Locate the cell with the specified text and output its [X, Y] center coordinate. 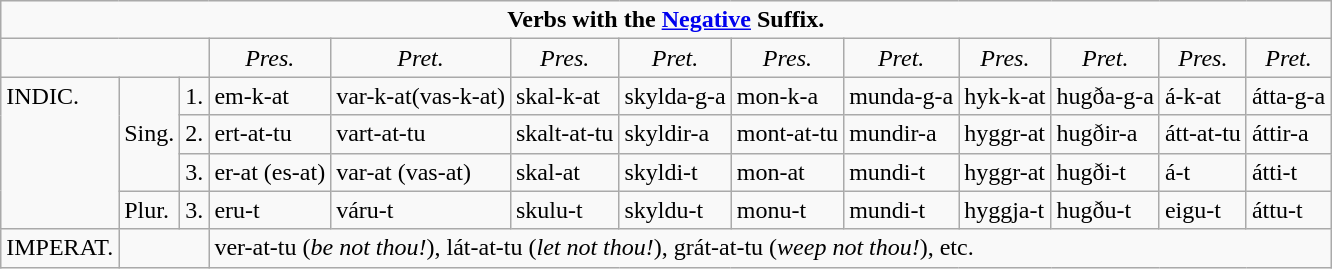
skyldi-t [675, 172]
hyk-k-at [1005, 96]
hugðu-t [1105, 210]
skal-k-at [564, 96]
hyggja-t [1005, 210]
átti-t [1288, 172]
váru-t [421, 210]
mon-at [787, 172]
mundir-a [902, 134]
skylda-g-a [675, 96]
á-k-at [1202, 96]
áttu-t [1288, 210]
Plur. [150, 210]
IMPERAT. [60, 248]
skulu-t [564, 210]
eru-t [270, 210]
Verbs with the Negative Suffix. [666, 20]
skyldu-t [675, 210]
ver-at-tu (be not thou!), lát-at-tu (let not thou!), grát-at-tu (weep not thou!), etc. [770, 248]
Sing. [150, 134]
1. [194, 96]
monu-t [787, 210]
átt-at-tu [1202, 134]
er-at (es-at) [270, 172]
INDIC. [60, 153]
skal-at [564, 172]
hugða-g-a [1105, 96]
mon-k-a [787, 96]
áttir-a [1288, 134]
átta-g-a [1288, 96]
eigu-t [1202, 210]
vart-at-tu [421, 134]
mont-at-tu [787, 134]
á-t [1202, 172]
hugðir-a [1105, 134]
skyldir-a [675, 134]
var-at (vas-at) [421, 172]
munda-g-a [902, 96]
skalt-at-tu [564, 134]
2. [194, 134]
hugði-t [1105, 172]
var-k-at(vas-k-at) [421, 96]
em-k-at [270, 96]
ert-at-tu [270, 134]
